Identify which cell holds the provided text, then report its [x, y] central coordinate. 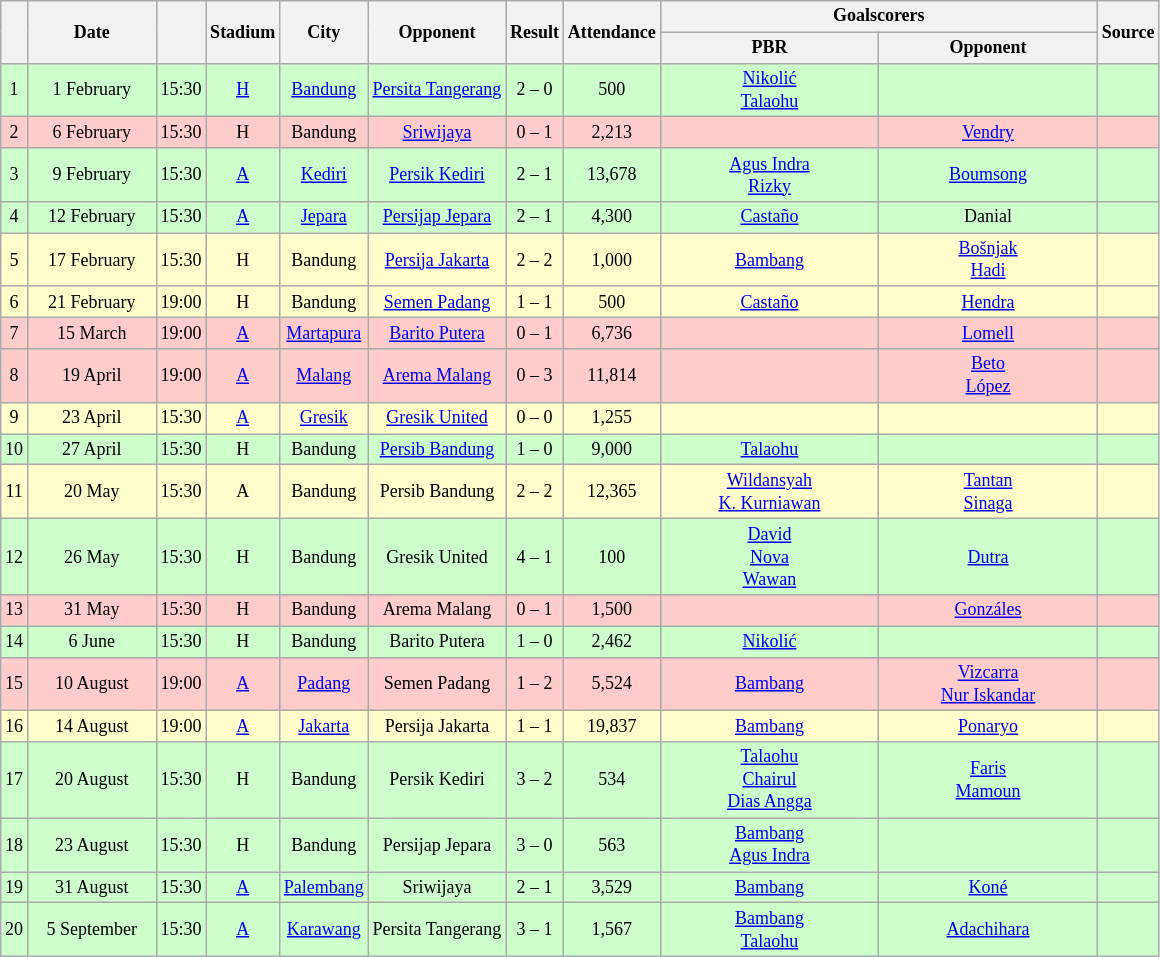
10 August [92, 684]
Kediri [324, 175]
Agus Indra Rizky [770, 175]
26 May [92, 556]
563 [612, 845]
Goalscorers [878, 16]
11,814 [612, 376]
Karawang [324, 930]
13,678 [612, 175]
1,000 [612, 260]
Danial [988, 218]
9 [14, 418]
Hendra [988, 302]
5 [14, 260]
19,837 [612, 726]
Adachihara [988, 930]
Bambang Talaohu [770, 930]
13 [14, 610]
100 [612, 556]
12,365 [612, 492]
3,529 [612, 888]
1 February [92, 90]
2 [14, 132]
Gonzáles [988, 610]
Bambang Agus Indra [770, 845]
Beto López [988, 376]
3 – 1 [535, 930]
3 [14, 175]
14 [14, 642]
Date [92, 32]
5,524 [612, 684]
12 [14, 556]
2,213 [612, 132]
2,462 [612, 642]
4 – 1 [535, 556]
17 [14, 780]
City [324, 32]
Result [535, 32]
PBR [770, 48]
6 [14, 302]
4,300 [612, 218]
Gresik [324, 418]
Talaohu Chairul Dias Angga [770, 780]
6 February [92, 132]
14 August [92, 726]
3 – 0 [535, 845]
10 [14, 450]
20 August [92, 780]
9 February [92, 175]
19 April [92, 376]
Lomell [988, 334]
1,255 [612, 418]
Stadium [243, 32]
Jepara [324, 218]
Source [1128, 32]
19 [14, 888]
Talaohu [770, 450]
Nikolić Talaohu [770, 90]
6,736 [612, 334]
Boumsong [988, 175]
Jakarta [324, 726]
Malang [324, 376]
9,000 [612, 450]
23 April [92, 418]
23 August [92, 845]
Attendance [612, 32]
18 [14, 845]
15 [14, 684]
1,567 [612, 930]
Bošnjak Hadi [988, 260]
1 – 2 [535, 684]
5 September [92, 930]
Dutra [988, 556]
Faris Mamoun [988, 780]
6 June [92, 642]
21 February [92, 302]
Padang [324, 684]
Palembang [324, 888]
4 [14, 218]
20 May [92, 492]
Wildansyah K. Kurniawan [770, 492]
8 [14, 376]
0 – 3 [535, 376]
17 February [92, 260]
2 – 0 [535, 90]
27 April [92, 450]
Vizcarra Nur Iskandar [988, 684]
534 [612, 780]
3 – 2 [535, 780]
12 February [92, 218]
Nikolić [770, 642]
Ponaryo [988, 726]
1 [14, 90]
20 [14, 930]
31 May [92, 610]
Vendry [988, 132]
Koné [988, 888]
0 – 0 [535, 418]
David Nova Wawan [770, 556]
1,500 [612, 610]
Tantan Sinaga [988, 492]
Martapura [324, 334]
31 August [92, 888]
7 [14, 334]
15 March [92, 334]
11 [14, 492]
16 [14, 726]
